Find where the given text appears and provide that cell's center as [x, y] coordinate. 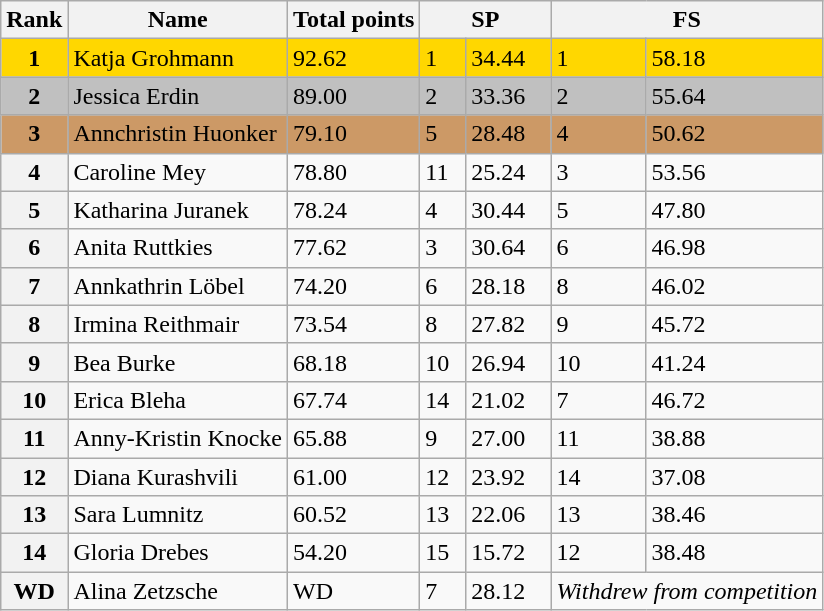
77.62 [354, 248]
38.46 [734, 515]
58.18 [734, 58]
60.52 [354, 515]
Total points [354, 20]
Jessica Erdin [178, 96]
SP [486, 20]
Rank [34, 20]
28.18 [508, 286]
Katja Grohmann [178, 58]
65.88 [354, 438]
Alina Zetzsche [178, 591]
Gloria Drebes [178, 553]
Erica Bleha [178, 400]
45.72 [734, 324]
78.80 [354, 172]
Bea Burke [178, 362]
79.10 [354, 134]
34.44 [508, 58]
Name [178, 20]
46.98 [734, 248]
FS [687, 20]
28.48 [508, 134]
74.20 [354, 286]
25.24 [508, 172]
Irmina Reithmair [178, 324]
50.62 [734, 134]
73.54 [354, 324]
Withdrew from competition [687, 591]
67.74 [354, 400]
Caroline Mey [178, 172]
41.24 [734, 362]
26.94 [508, 362]
54.20 [354, 553]
15.72 [508, 553]
78.24 [354, 210]
30.44 [508, 210]
38.88 [734, 438]
Annkathrin Löbel [178, 286]
23.92 [508, 477]
68.18 [354, 362]
22.06 [508, 515]
27.82 [508, 324]
55.64 [734, 96]
37.08 [734, 477]
15 [443, 553]
30.64 [508, 248]
Sara Lumnitz [178, 515]
Anny-Kristin Knocke [178, 438]
92.62 [354, 58]
Annchristin Huonker [178, 134]
21.02 [508, 400]
33.36 [508, 96]
47.80 [734, 210]
89.00 [354, 96]
27.00 [508, 438]
53.56 [734, 172]
46.02 [734, 286]
Diana Kurashvili [178, 477]
Katharina Juranek [178, 210]
Anita Ruttkies [178, 248]
38.48 [734, 553]
61.00 [354, 477]
28.12 [508, 591]
46.72 [734, 400]
